Scan for the cell matching the given text and deliver its [X, Y] coordinate at center. 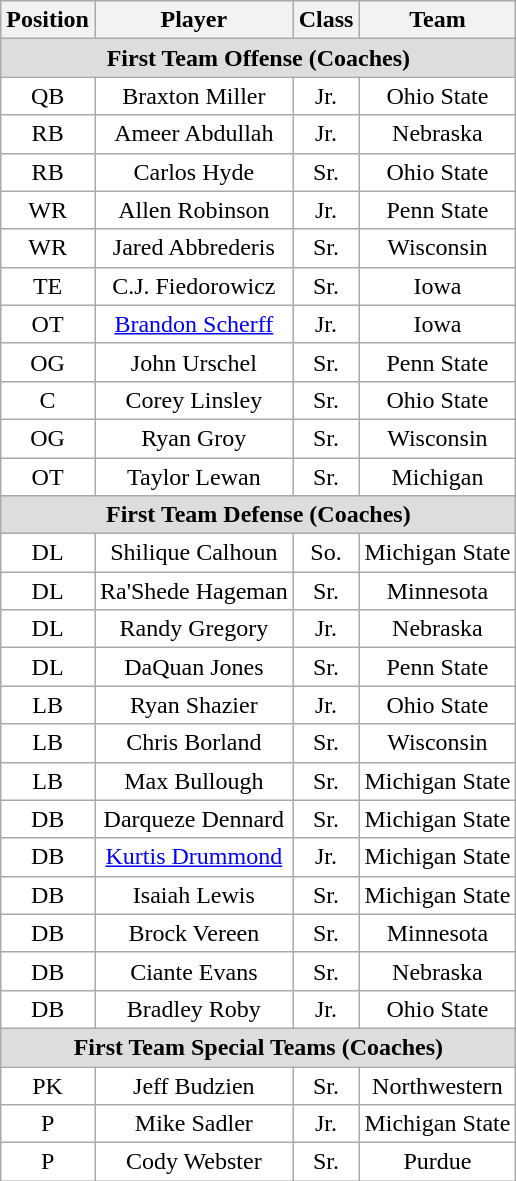
Isaiah Lewis [194, 895]
TE [48, 286]
Carlos Hyde [194, 172]
Player [194, 20]
Northwestern [438, 1085]
Max Bullough [194, 781]
Purdue [438, 1162]
DaQuan Jones [194, 667]
Class [326, 20]
C [48, 400]
Shilique Calhoun [194, 553]
Jeff Budzien [194, 1085]
Mike Sadler [194, 1124]
Cody Webster [194, 1162]
John Urschel [194, 362]
Taylor Lewan [194, 477]
Kurtis Drummond [194, 857]
Randy Gregory [194, 629]
C.J. Fiedorowicz [194, 286]
Brandon Scherff [194, 324]
Ryan Shazier [194, 705]
Team [438, 20]
First Team Defense (Coaches) [258, 515]
PK [48, 1085]
Ameer Abdullah [194, 134]
So. [326, 553]
Ciante Evans [194, 971]
Michigan [438, 477]
First Team Offense (Coaches) [258, 58]
Ryan Groy [194, 438]
Jared Abbrederis [194, 248]
Braxton Miller [194, 96]
QB [48, 96]
Ra'Shede Hageman [194, 591]
Darqueze Dennard [194, 819]
Brock Vereen [194, 933]
Chris Borland [194, 743]
First Team Special Teams (Coaches) [258, 1047]
Allen Robinson [194, 210]
Corey Linsley [194, 400]
Bradley Roby [194, 1009]
Position [48, 20]
